Locate the cell with the specified text and output its [x, y] center coordinate. 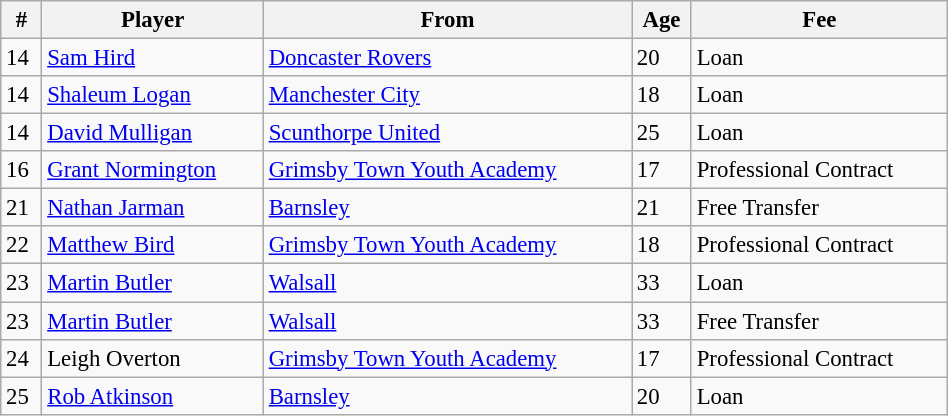
16 [22, 170]
Grant Normington [152, 170]
Rob Atkinson [152, 396]
Manchester City [447, 95]
Nathan Jarman [152, 208]
Shaleum Logan [152, 95]
24 [22, 358]
Fee [819, 20]
Matthew Bird [152, 245]
From [447, 20]
# [22, 20]
Doncaster Rovers [447, 58]
Sam Hird [152, 58]
Player [152, 20]
Leigh Overton [152, 358]
Scunthorpe United [447, 133]
22 [22, 245]
Age [662, 20]
David Mulligan [152, 133]
